For the text-containing cell, return its midpoint in (X, Y) coordinate format. 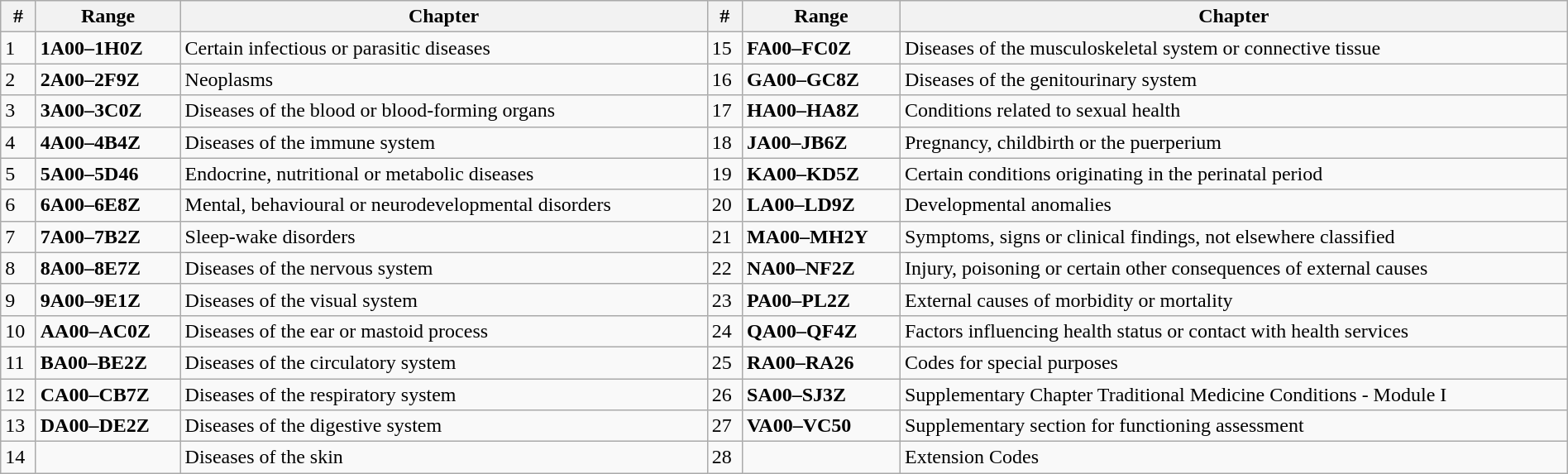
8 (18, 268)
14 (18, 457)
Symptoms, signs or clinical findings, not elsewhere classified (1234, 237)
FA00–FC0Z (822, 48)
Supplementary section for functioning assessment (1234, 426)
22 (724, 268)
Diseases of the immune system (443, 142)
10 (18, 331)
External causes of morbidity or mortality (1234, 299)
LA00–LD9Z (822, 205)
11 (18, 362)
Diseases of the skin (443, 457)
KA00–KD5Z (822, 174)
2 (18, 79)
Certain infectious or parasitic diseases (443, 48)
17 (724, 111)
Mental, behavioural or neurodevelopmental disorders (443, 205)
Diseases of the blood or blood-forming organs (443, 111)
Diseases of the digestive system (443, 426)
BA00–BE2Z (108, 362)
Factors influencing health status or contact with health services (1234, 331)
20 (724, 205)
Diseases of the genitourinary system (1234, 79)
Diseases of the respiratory system (443, 395)
Developmental anomalies (1234, 205)
DA00–DE2Z (108, 426)
NA00–NF2Z (822, 268)
QA00–QF4Z (822, 331)
12 (18, 395)
7 (18, 237)
Diseases of the musculoskeletal system or connective tissue (1234, 48)
JA00–JB6Z (822, 142)
GA00–GC8Z (822, 79)
HA00–HA8Z (822, 111)
9A00–9E1Z (108, 299)
6A00–6E8Z (108, 205)
Neoplasms (443, 79)
1 (18, 48)
4 (18, 142)
24 (724, 331)
Codes for special purposes (1234, 362)
3 (18, 111)
4A00–4B4Z (108, 142)
SA00–SJ3Z (822, 395)
5A00–5D46 (108, 174)
Diseases of the visual system (443, 299)
CA00–CB7Z (108, 395)
6 (18, 205)
25 (724, 362)
23 (724, 299)
18 (724, 142)
21 (724, 237)
Pregnancy, childbirth or the puerperium (1234, 142)
RA00–RA26 (822, 362)
16 (724, 79)
Injury, poisoning or certain other consequences of external causes (1234, 268)
Extension Codes (1234, 457)
PA00–PL2Z (822, 299)
2A00–2F9Z (108, 79)
Sleep-wake disorders (443, 237)
26 (724, 395)
7A00–7B2Z (108, 237)
Supplementary Chapter Traditional Medicine Conditions - Module I (1234, 395)
Certain conditions originating in the perinatal period (1234, 174)
Endocrine, nutritional or metabolic diseases (443, 174)
Diseases of the ear or mastoid process (443, 331)
27 (724, 426)
MA00–MH2Y (822, 237)
Diseases of the nervous system (443, 268)
AA00–AC0Z (108, 331)
Conditions related to sexual health (1234, 111)
5 (18, 174)
VA00–VC50 (822, 426)
28 (724, 457)
Diseases of the circulatory system (443, 362)
13 (18, 426)
3A00–3C0Z (108, 111)
8A00–8E7Z (108, 268)
19 (724, 174)
9 (18, 299)
15 (724, 48)
1A00–1H0Z (108, 48)
